Pinpoint the cell where the given text exists, returning its [X, Y] midpoint coordinate. 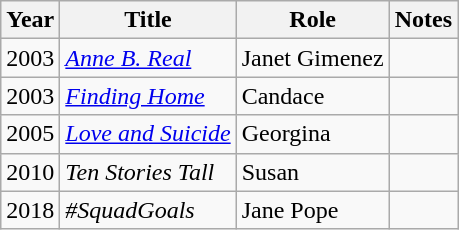
Finding Home [148, 96]
Anne B. Real [148, 58]
Love and Suicide [148, 134]
2018 [30, 210]
2005 [30, 134]
Ten Stories Tall [148, 172]
Role [312, 20]
#SquadGoals [148, 210]
Year [30, 20]
Jane Pope [312, 210]
Janet Gimenez [312, 58]
Title [148, 20]
Candace [312, 96]
Notes [423, 20]
2010 [30, 172]
Susan [312, 172]
Georgina [312, 134]
